For the text-containing cell, return its midpoint in [x, y] coordinate format. 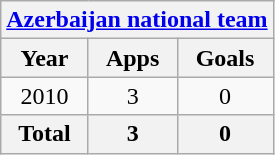
Azerbaijan national team [137, 20]
Goals [225, 58]
Year [45, 58]
Apps [132, 58]
2010 [45, 96]
Total [45, 134]
